Identify which cell holds the provided text, then report its (x, y) central coordinate. 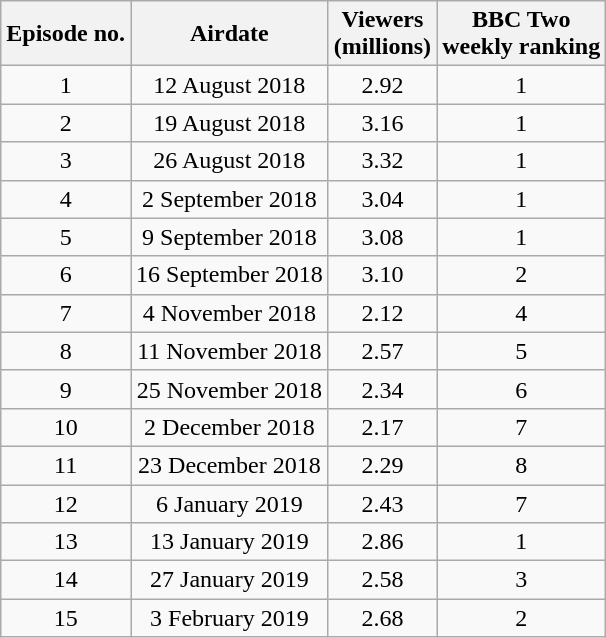
3.16 (382, 123)
2.29 (382, 465)
2.57 (382, 351)
26 August 2018 (230, 161)
2 December 2018 (230, 427)
11 (66, 465)
2.68 (382, 618)
12 August 2018 (230, 85)
2.92 (382, 85)
3.10 (382, 275)
23 December 2018 (230, 465)
Viewers(millions) (382, 34)
2.17 (382, 427)
BBC Twoweekly ranking (522, 34)
2.86 (382, 542)
25 November 2018 (230, 389)
4 November 2018 (230, 313)
2.43 (382, 503)
3.04 (382, 199)
6 January 2019 (230, 503)
3 February 2019 (230, 618)
9 September 2018 (230, 237)
2.34 (382, 389)
2.58 (382, 580)
15 (66, 618)
16 September 2018 (230, 275)
2.12 (382, 313)
13 (66, 542)
3.08 (382, 237)
9 (66, 389)
14 (66, 580)
10 (66, 427)
13 January 2019 (230, 542)
19 August 2018 (230, 123)
Airdate (230, 34)
27 January 2019 (230, 580)
2 September 2018 (230, 199)
12 (66, 503)
Episode no. (66, 34)
3.32 (382, 161)
11 November 2018 (230, 351)
